Provide the (X, Y) coordinate of the cell's center where the given text is located.  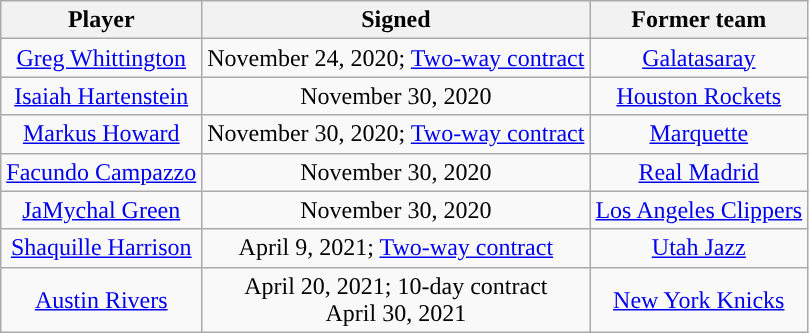
November 30, 2020; Two-way contract (396, 134)
Real Madrid (699, 172)
Los Angeles Clippers (699, 210)
Marquette (699, 134)
Austin Rivers (102, 300)
April 20, 2021; 10-day contractApril 30, 2021 (396, 300)
Shaquille Harrison (102, 248)
Facundo Campazzo (102, 172)
November 24, 2020; Two-way contract (396, 58)
Houston Rockets (699, 96)
New York Knicks (699, 300)
April 9, 2021; Two-way contract (396, 248)
Player (102, 20)
Isaiah Hartenstein (102, 96)
Markus Howard (102, 134)
Former team (699, 20)
Greg Whittington (102, 58)
JaMychal Green (102, 210)
Signed (396, 20)
Utah Jazz (699, 248)
Galatasaray (699, 58)
